Return (x, y) of the center of cell containing provided text 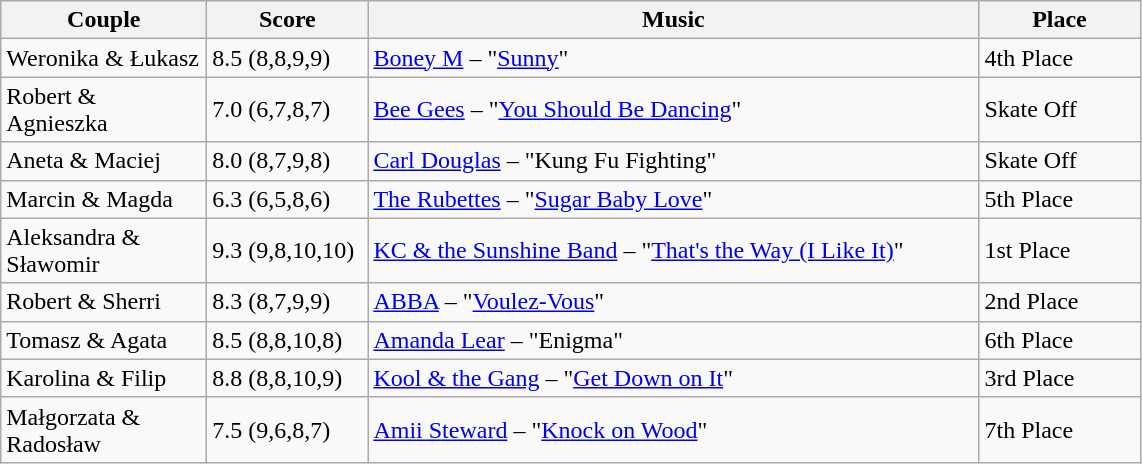
2nd Place (1060, 302)
Kool & the Gang – "Get Down on It" (674, 378)
Couple (104, 20)
7.5 (9,6,8,7) (288, 430)
Robert & Sherri (104, 302)
5th Place (1060, 199)
8.5 (8,8,10,8) (288, 340)
9.3 (9,8,10,10) (288, 250)
Karolina & Filip (104, 378)
8.8 (8,8,10,9) (288, 378)
Music (674, 20)
Robert & Agnieszka (104, 110)
7th Place (1060, 430)
Amanda Lear – "Enigma" (674, 340)
6.3 (6,5,8,6) (288, 199)
4th Place (1060, 58)
7.0 (6,7,8,7) (288, 110)
8.0 (8,7,9,8) (288, 161)
Carl Douglas – "Kung Fu Fighting" (674, 161)
The Rubettes – "Sugar Baby Love" (674, 199)
Aleksandra & Sławomir (104, 250)
6th Place (1060, 340)
Małgorzata & Radosław (104, 430)
Marcin & Magda (104, 199)
Place (1060, 20)
Weronika & Łukasz (104, 58)
KC & the Sunshine Band – "That's the Way (I Like It)" (674, 250)
Aneta & Maciej (104, 161)
8.5 (8,8,9,9) (288, 58)
Boney M – "Sunny" (674, 58)
8.3 (8,7,9,9) (288, 302)
3rd Place (1060, 378)
ABBA – "Voulez-Vous" (674, 302)
Tomasz & Agata (104, 340)
Score (288, 20)
1st Place (1060, 250)
Amii Steward – "Knock on Wood" (674, 430)
Bee Gees – "You Should Be Dancing" (674, 110)
